Scan for the cell matching the given text and deliver its (X, Y) coordinate at center. 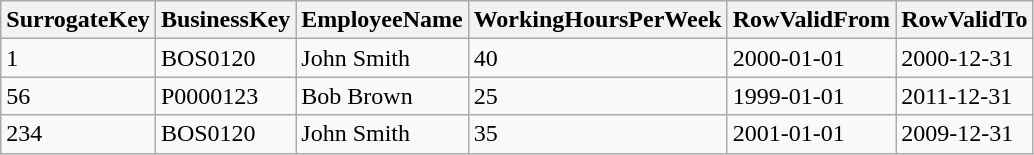
BusinessKey (225, 20)
1 (78, 58)
2011-12-31 (964, 96)
2000-01-01 (811, 58)
EmployeeName (382, 20)
25 (598, 96)
1999-01-01 (811, 96)
SurrogateKey (78, 20)
40 (598, 58)
RowValidTo (964, 20)
2001-01-01 (811, 134)
WorkingHoursPerWeek (598, 20)
56 (78, 96)
35 (598, 134)
P0000123 (225, 96)
2000-12-31 (964, 58)
2009-12-31 (964, 134)
234 (78, 134)
Bob Brown (382, 96)
RowValidFrom (811, 20)
